Identify which cell holds the provided text, then report its [x, y] central coordinate. 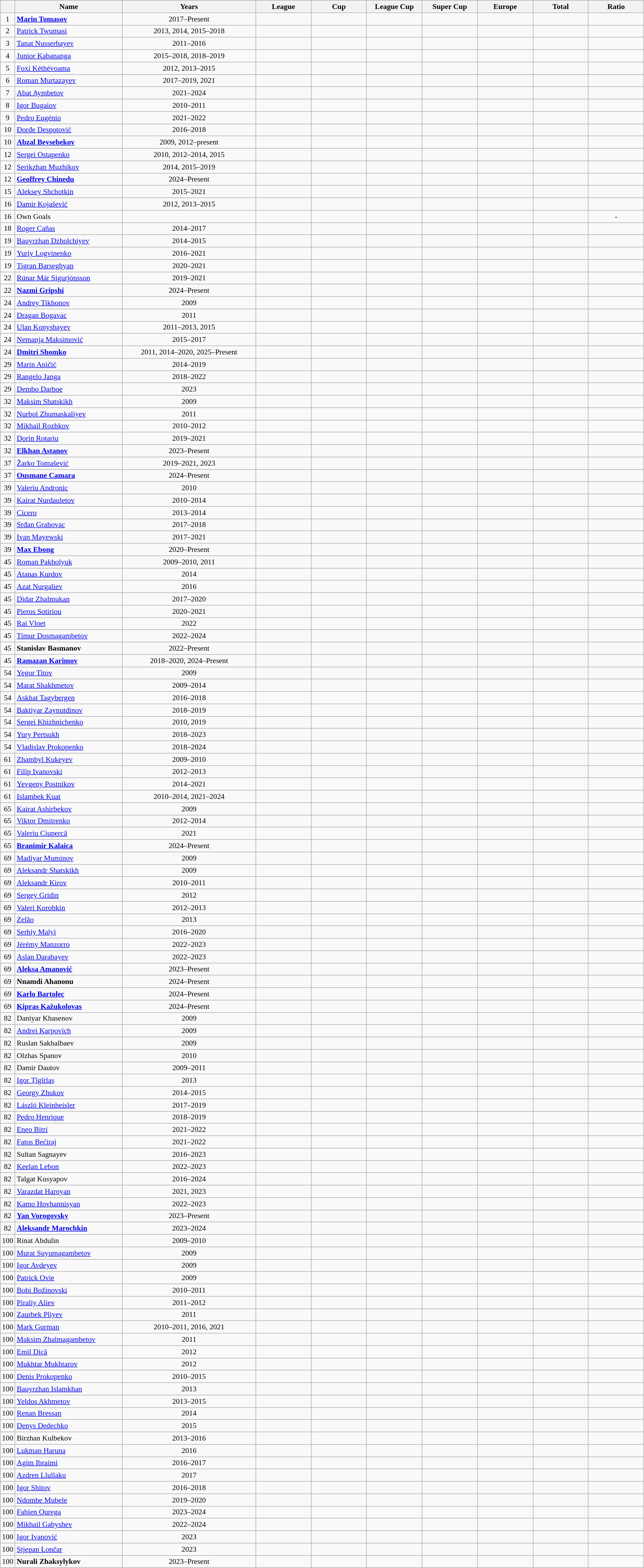
Roger Cañas [69, 229]
2010–2012 [189, 426]
Igor Shitov [69, 1488]
2018–2020, 2024–Present [189, 661]
Igor Țîgîrlaș [69, 1081]
Jérémy Manzorro [69, 945]
Junior Kabananga [69, 56]
2013–2015 [189, 1401]
Denys Dedechko [69, 1426]
Yevgeny Postnikov [69, 784]
2011, 2014–2020, 2025–Present [189, 352]
Georgy Zhukov [69, 1093]
Abat Aymbetov [69, 93]
Aleksey Shchotkin [69, 192]
2017–2019, 2021 [189, 81]
Ratio [616, 7]
2009, 2012–present [189, 142]
Yeldos Akhmetov [69, 1401]
Patrick Ovie [69, 1278]
League [284, 7]
Nazmi Gripshi [69, 291]
Viktor Dmitrenko [69, 821]
Years [189, 7]
2014–2021 [189, 784]
2016–2024 [189, 1179]
Mukhtar Mukhtarov [69, 1364]
2018–2023 [189, 735]
Dembo Darboe [69, 389]
Cup [339, 7]
Atanas Kurdov [69, 574]
Dragan Bogavac [69, 315]
Pedro Henrique [69, 1117]
Tigran Barseghyan [69, 266]
2010–2014 [189, 500]
15 [8, 192]
Ruslan Sakhalbaev [69, 1043]
Azdren Llullaku [69, 1475]
Sergei Ostapenko [69, 155]
Own Goals [69, 217]
Vladislav Prokopenko [69, 747]
Piraliy Aliev [69, 1303]
Dorin Rotariu [69, 439]
Zelão [69, 920]
Kairat Nurdauletov [69, 500]
Igor Ivanović [69, 1537]
2017 [189, 1475]
2017–2018 [189, 525]
Ulan Konysbayev [69, 327]
Stanislav Basmanov [69, 649]
Zhambyl Kukeyev [69, 759]
2010–2011, 2016, 2021 [189, 1327]
2019–2020 [189, 1500]
Aleksandr Marochkin [69, 1228]
2019–2021, 2023 [189, 463]
2016–2021 [189, 254]
Srđan Grahovac [69, 525]
Max Ebong [69, 550]
6 [8, 81]
2022 [189, 624]
2015–2018, 2018–2019 [189, 56]
Ndombe Mubele [69, 1500]
2014, 2015–2019 [189, 167]
2011–2012 [189, 1303]
Bobi Božinovski [69, 1290]
7 [8, 93]
Didar Zhalmukan [69, 599]
Birzhan Kulbekov [69, 1438]
2017–Present [189, 19]
Keelan Lebon [69, 1167]
Askhat Tagybergen [69, 698]
2011–2016 [189, 44]
Cícero [69, 513]
Serikzhan Muzhikov [69, 167]
Nemanja Maksimović [69, 340]
Foxi Kéthévoama [69, 68]
Ivan Mayewski [69, 537]
1 [8, 19]
Varazdat Haroyan [69, 1191]
- [616, 217]
2010–2014, 2021–2024 [189, 796]
Kamo Hovhannisyan [69, 1204]
Fabien Ourega [69, 1512]
Bauyrzhan Dzholchiyev [69, 241]
2010, 2019 [189, 722]
Yegor Titov [69, 673]
Andrey Tikhonov [69, 303]
Super Cup [450, 7]
Ousmane Camara [69, 476]
Valeriu Andronic [69, 488]
Pieros Sotiriou [69, 611]
Aleksa Amanović [69, 969]
2017–2020 [189, 599]
Yan Vorogovsky [69, 1216]
Timur Dosmagambetov [69, 636]
Agim Ibraimi [69, 1463]
Nurali Zhaksylykov [69, 1562]
2009–2014 [189, 686]
Stjepan Lončar [69, 1549]
Emil Dică [69, 1352]
8 [8, 105]
2009–2010, 2011 [189, 562]
Kairat Ashirbekov [69, 809]
Andrei Karpovich [69, 1031]
2013–2016 [189, 1438]
Žarko Tomašević [69, 463]
2010–2015 [189, 1377]
3 [8, 44]
Elkhan Astanov [69, 451]
Marat Shakhmetov [69, 686]
Murat Suyumagambetov [69, 1253]
Madiyar Muminov [69, 858]
Mikhail Gabyshev [69, 1525]
2011–2013, 2015 [189, 327]
2015–2021 [189, 192]
Ramazan Karimov [69, 661]
Valeri Korobkin [69, 908]
2021 [189, 834]
2014–2019 [189, 364]
Rinat Abdulin [69, 1241]
2010, 2012–2014, 2015 [189, 155]
2015 [189, 1426]
2018–2022 [189, 377]
Islambek Kuat [69, 796]
Total [561, 7]
Rúnar Már Sigurjónsson [69, 278]
Denis Prokopenko [69, 1377]
Igor Bugaiov [69, 105]
Maksim Zhalmagambetov [69, 1340]
Mark Gurman [69, 1327]
Olzhas Spanov [69, 1056]
Eneo Bitri [69, 1130]
2016–2023 [189, 1154]
Dmitri Shomko [69, 352]
Rai Vloet [69, 624]
Renan Bressan [69, 1413]
Yury Pertsukh [69, 735]
Fatos Bećiraj [69, 1142]
18 [8, 229]
Lukman Haruna [69, 1451]
Tanat Nusserbayev [69, 44]
2016–2017 [189, 1463]
Igor Avdeyev [69, 1266]
Yuriy Logvinenko [69, 254]
2021–2024 [189, 93]
9 [8, 118]
Sultan Sagnayev [69, 1154]
Marin Aničić [69, 364]
2016–2020 [189, 932]
Geoffrey Chinedu [69, 179]
Damir Dautov [69, 1068]
Baktiyar Zaynutdinov [69, 710]
2021, 2023 [189, 1191]
Damir Kojašević [69, 204]
5 [8, 68]
Aslan Darabayev [69, 957]
Rangelo Janga [69, 377]
2017–2019 [189, 1105]
League Cup [394, 7]
Nnamdi Ahanonu [69, 982]
Azat Nurgaliev [69, 587]
Filip Ivanovski [69, 772]
Serhiy Malyi [69, 932]
2018–2024 [189, 747]
Marin Tomasov [69, 19]
Europe [505, 7]
2 [8, 31]
2015–2017 [189, 340]
Kipras Kažukolovas [69, 1006]
Daniyar Khasenov [69, 1019]
2017–2021 [189, 537]
Roman Murtazayev [69, 81]
Mikhail Rozhkov [69, 426]
Maksim Shatskikh [69, 402]
Branimir Kalaica [69, 846]
4 [8, 56]
2009–2011 [189, 1068]
László Kleinheisler [69, 1105]
Karlo Bartolec [69, 994]
2020–Present [189, 550]
Sergei Khizhnichenko [69, 722]
Aleksandr Kirov [69, 883]
Đorđe Despotović [69, 130]
Roman Pakholyuk [69, 562]
Nurbol Zhumaskaliyev [69, 414]
2012–2014 [189, 821]
Aleksandr Shatskikh [69, 871]
Patrick Twumasi [69, 31]
2022–Present [189, 649]
2013, 2014, 2015–2018 [189, 31]
Talgat Kusyapov [69, 1179]
Name [69, 7]
Sergey Gridin [69, 895]
Bauyrzhan Islamkhan [69, 1389]
Abzal Beysebekov [69, 142]
Pedro Eugénio [69, 118]
2014–2017 [189, 229]
2013–2014 [189, 513]
Valeriu Ciupercă [69, 834]
Zaurbek Pliyev [69, 1315]
